Locate the cell with the specified text and output its (x, y) center coordinate. 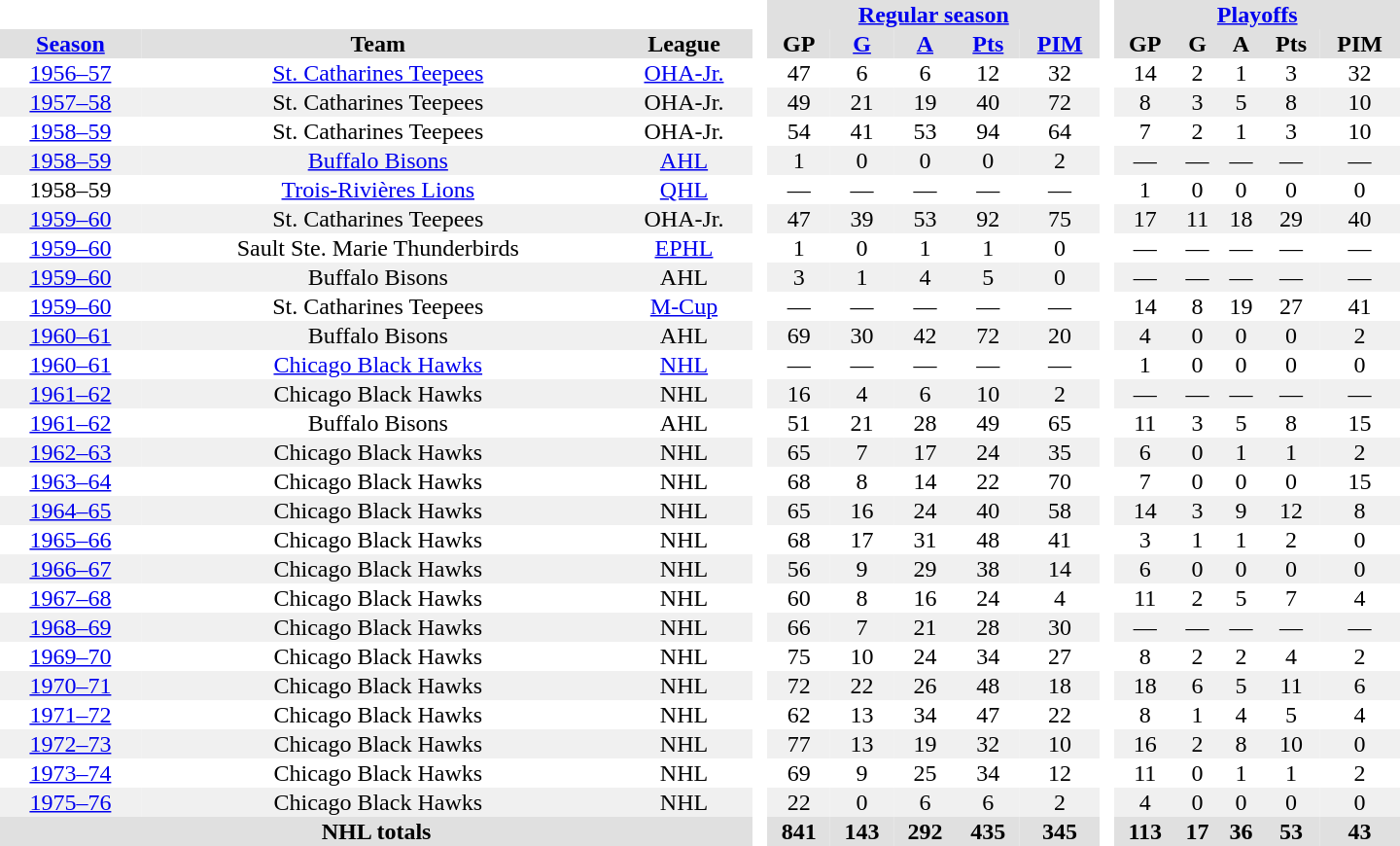
1964–65 (70, 511)
Trois-Rivières Lions (378, 190)
94 (988, 131)
Playoffs (1257, 15)
25 (926, 773)
1968–69 (70, 627)
1970–71 (70, 686)
1973–74 (70, 773)
113 (1145, 831)
20 (1060, 335)
56 (799, 569)
292 (926, 831)
60 (799, 598)
70 (1060, 481)
Season (70, 44)
Regular season (933, 15)
1957–58 (70, 102)
M-Cup (684, 306)
58 (1060, 511)
64 (1060, 131)
54 (799, 131)
39 (861, 219)
841 (799, 831)
1966–67 (70, 569)
Team (378, 44)
38 (988, 569)
36 (1241, 831)
43 (1359, 831)
77 (799, 744)
143 (861, 831)
1969–70 (70, 656)
51 (799, 423)
1962–63 (70, 452)
435 (988, 831)
345 (1060, 831)
42 (926, 335)
NHL totals (376, 831)
1967–68 (70, 598)
1971–72 (70, 715)
QHL (684, 190)
31 (926, 540)
62 (799, 715)
1965–66 (70, 540)
Sault Ste. Marie Thunderbirds (378, 248)
EPHL (684, 248)
92 (988, 219)
35 (1060, 452)
1963–64 (70, 481)
League (684, 44)
66 (799, 627)
1975–76 (70, 802)
1972–73 (70, 744)
1956–57 (70, 73)
26 (926, 686)
